Extract the (X, Y) coordinate from the center of the cell holding the provided text.  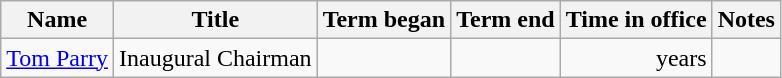
years (636, 58)
Inaugural Chairman (215, 58)
Title (215, 20)
Tom Parry (58, 58)
Term end (506, 20)
Time in office (636, 20)
Notes (746, 20)
Name (58, 20)
Term began (384, 20)
